Scan for the cell matching the given text and deliver its (X, Y) coordinate at center. 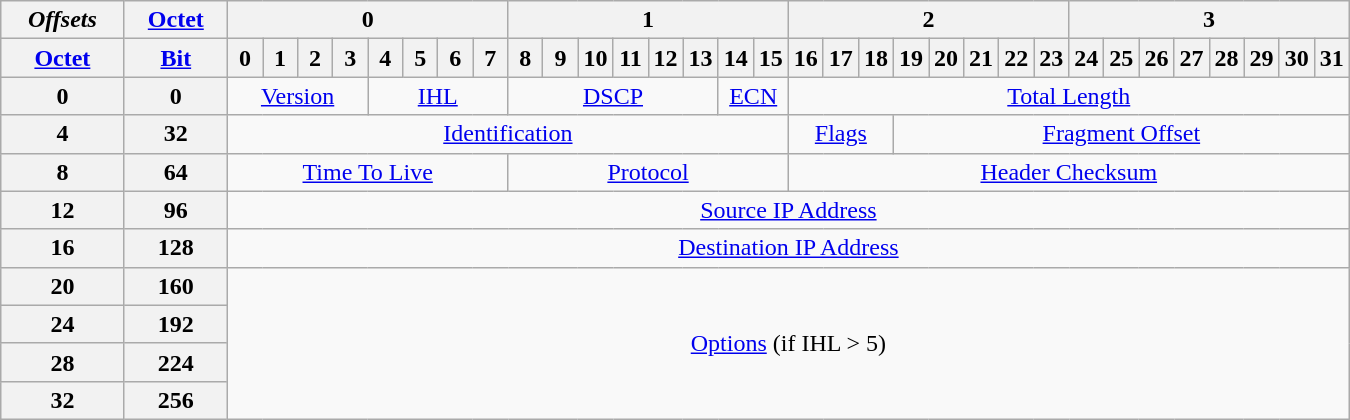
Protocol (648, 172)
30 (1296, 58)
17 (840, 58)
23 (1052, 58)
64 (176, 172)
25 (1122, 58)
7 (490, 58)
9 (560, 58)
Destination IP Address (789, 248)
Header Checksum (1068, 172)
21 (982, 58)
Flags (840, 134)
Identification (508, 134)
160 (176, 286)
Offsets (62, 20)
ECN (753, 96)
5 (420, 58)
Fragment Offset (1121, 134)
29 (1262, 58)
DSCP (613, 96)
Version (298, 96)
27 (1192, 58)
Options (if IHL > 5) (789, 343)
31 (1332, 58)
96 (176, 210)
192 (176, 324)
Total Length (1068, 96)
Source IP Address (789, 210)
256 (176, 400)
224 (176, 362)
6 (456, 58)
Time To Live (368, 172)
Bit (176, 58)
128 (176, 248)
13 (700, 58)
15 (770, 58)
18 (876, 58)
26 (1156, 58)
19 (910, 58)
22 (1016, 58)
14 (736, 58)
10 (596, 58)
IHL (438, 96)
11 (630, 58)
